Pinpoint the cell where the given text exists, returning its (X, Y) midpoint coordinate. 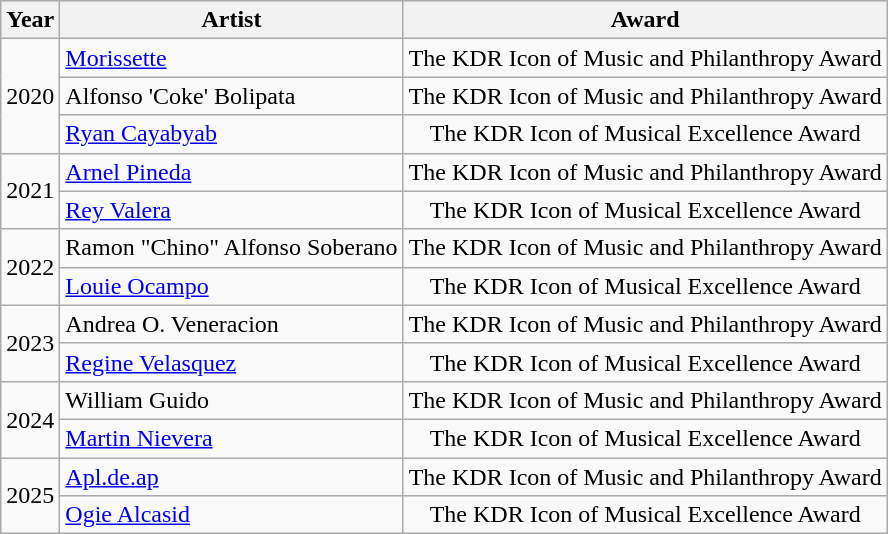
Regine Velasquez (232, 362)
2022 (30, 267)
Ogie Alcasid (232, 515)
Ramon "Chino" Alfonso Soberano (232, 248)
2025 (30, 496)
Award (645, 20)
Martin Nievera (232, 438)
2023 (30, 343)
2024 (30, 419)
Morissette (232, 58)
Ryan Cayabyab (232, 134)
Year (30, 20)
Andrea O. Veneracion (232, 324)
Louie Ocampo (232, 286)
Apl.de.ap (232, 477)
Arnel Pineda (232, 172)
Artist (232, 20)
2021 (30, 191)
Rey Valera (232, 210)
William Guido (232, 400)
Alfonso 'Coke' Bolipata (232, 96)
2020 (30, 96)
